Return the (X, Y) coordinate for the center point of the cell that contains the specified text.  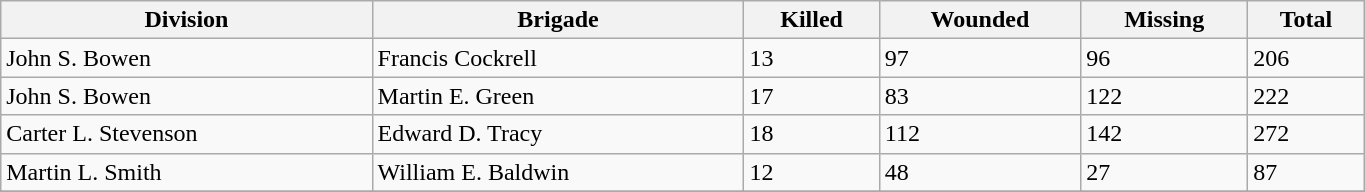
83 (980, 96)
Martin L. Smith (186, 172)
87 (1306, 172)
27 (1164, 172)
Missing (1164, 20)
Wounded (980, 20)
Brigade (558, 20)
12 (812, 172)
48 (980, 172)
222 (1306, 96)
17 (812, 96)
112 (980, 134)
Martin E. Green (558, 96)
Total (1306, 20)
William E. Baldwin (558, 172)
Killed (812, 20)
97 (980, 58)
Francis Cockrell (558, 58)
96 (1164, 58)
122 (1164, 96)
Edward D. Tracy (558, 134)
13 (812, 58)
18 (812, 134)
272 (1306, 134)
Division (186, 20)
Carter L. Stevenson (186, 134)
206 (1306, 58)
142 (1164, 134)
